Detect which cell encompasses the target text, then output its (X, Y) center coordinate. 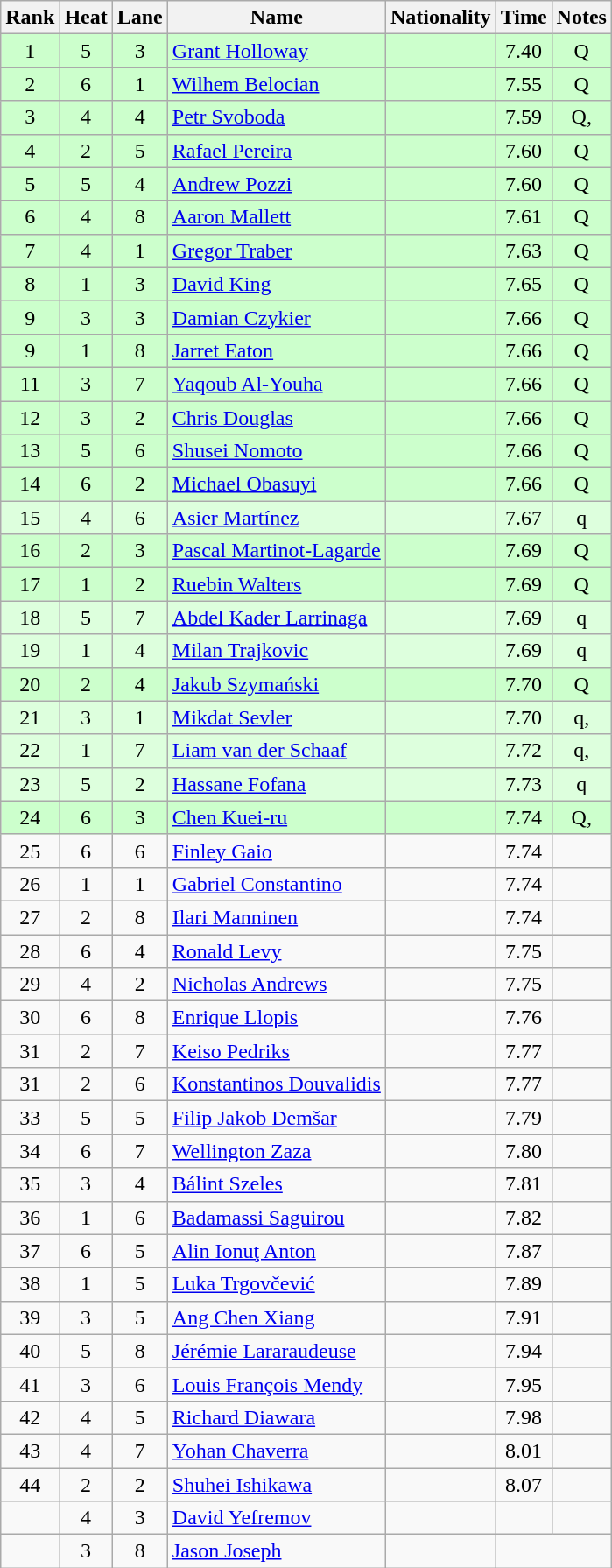
24 (30, 817)
26 (30, 884)
7.61 (524, 217)
7.81 (524, 1184)
7.40 (524, 51)
28 (30, 950)
Louis François Mendy (277, 1384)
Asier Martínez (277, 518)
Damian Czykier (277, 317)
Time (524, 18)
34 (30, 1151)
Shusei Nomoto (277, 451)
Ruebin Walters (277, 584)
41 (30, 1384)
Rafael Pereira (277, 151)
Bálint Szeles (277, 1184)
21 (30, 717)
Gregor Traber (277, 251)
7.95 (524, 1384)
18 (30, 618)
19 (30, 651)
David King (277, 284)
7.73 (524, 784)
7.76 (524, 1018)
30 (30, 1018)
35 (30, 1184)
Wellington Zaza (277, 1151)
Liam van der Schaaf (277, 751)
Wilhem Belocian (277, 84)
Milan Trajkovic (277, 651)
12 (30, 418)
7.94 (524, 1351)
Nationality (440, 18)
40 (30, 1351)
Chen Kuei-ru (277, 817)
23 (30, 784)
Filip Jakob Demšar (277, 1118)
Ronald Levy (277, 950)
7.82 (524, 1218)
16 (30, 551)
Yaqoub Al-Youha (277, 384)
Finley Gaio (277, 851)
7.63 (524, 251)
27 (30, 917)
7.87 (524, 1251)
Chris Douglas (277, 418)
38 (30, 1284)
25 (30, 851)
Pascal Martinot-Lagarde (277, 551)
Abdel Kader Larrinaga (277, 618)
8.07 (524, 1485)
Notes (581, 18)
Badamassi Saguirou (277, 1218)
7.79 (524, 1118)
Jason Joseph (277, 1551)
8.01 (524, 1451)
Alin Ionuţ Anton (277, 1251)
Mikdat Sevler (277, 717)
Andrew Pozzi (277, 184)
Enrique Llopis (277, 1018)
Rank (30, 18)
20 (30, 684)
Aaron Mallett (277, 217)
Lane (140, 18)
7.55 (524, 84)
11 (30, 384)
7.80 (524, 1151)
7.59 (524, 117)
Luka Trgovčević (277, 1284)
Heat (86, 18)
Ilari Manninen (277, 917)
Shuhei Ishikawa (277, 1485)
Nicholas Andrews (277, 985)
7.91 (524, 1317)
Ang Chen Xiang (277, 1317)
37 (30, 1251)
42 (30, 1417)
33 (30, 1118)
Jarret Eaton (277, 350)
7.98 (524, 1417)
36 (30, 1218)
Petr Svoboda (277, 117)
14 (30, 484)
Konstantinos Douvalidis (277, 1084)
7.89 (524, 1284)
7.67 (524, 518)
29 (30, 985)
Gabriel Constantino (277, 884)
44 (30, 1485)
Jérémie Lararaudeuse (277, 1351)
7.65 (524, 284)
Richard Diawara (277, 1417)
43 (30, 1451)
17 (30, 584)
13 (30, 451)
Keiso Pedriks (277, 1051)
Name (277, 18)
David Yefremov (277, 1518)
Hassane Fofana (277, 784)
15 (30, 518)
Michael Obasuyi (277, 484)
Jakub Szymański (277, 684)
Grant Holloway (277, 51)
7.72 (524, 751)
22 (30, 751)
39 (30, 1317)
Yohan Chaverra (277, 1451)
